Output the (X, Y) coordinate of the center of the cell containing the given text.  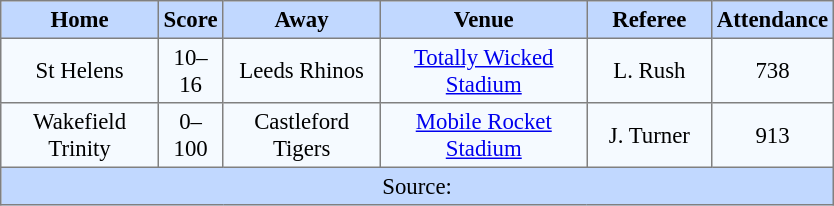
Leeds Rhinos (302, 70)
Venue (484, 20)
J. Turner (649, 135)
738 (773, 70)
Source: (418, 186)
0–100 (190, 135)
Mobile Rocket Stadium (484, 135)
L. Rush (649, 70)
913 (773, 135)
St Helens (80, 70)
Wakefield Trinity (80, 135)
Castleford Tigers (302, 135)
Score (190, 20)
10–16 (190, 70)
Away (302, 20)
Home (80, 20)
Referee (649, 20)
Totally Wicked Stadium (484, 70)
Attendance (773, 20)
